Scan for the cell matching the given text and deliver its [x, y] coordinate at center. 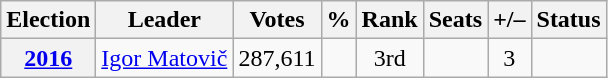
Seats [455, 20]
Election [48, 20]
Votes [277, 20]
Rank [390, 20]
287,611 [277, 58]
3 [510, 58]
% [338, 20]
3rd [390, 58]
Status [568, 20]
Igor Matovič [164, 58]
+/– [510, 20]
2016 [48, 58]
Leader [164, 20]
